Scan for the cell matching the given text and deliver its (x, y) coordinate at center. 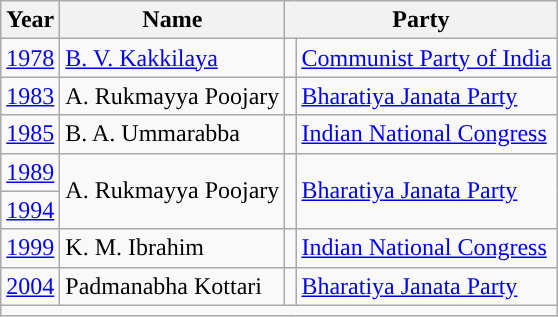
Padmanabha Kottari (172, 286)
1983 (30, 96)
1999 (30, 248)
1978 (30, 58)
1985 (30, 134)
2004 (30, 286)
1989 (30, 172)
B. V. Kakkilaya (172, 58)
1994 (30, 210)
Year (30, 20)
K. M. Ibrahim (172, 248)
Communist Party of India (426, 58)
Party (421, 20)
B. A. Ummarabba (172, 134)
Name (172, 20)
